Find where the given text appears and provide that cell's center as [x, y] coordinate. 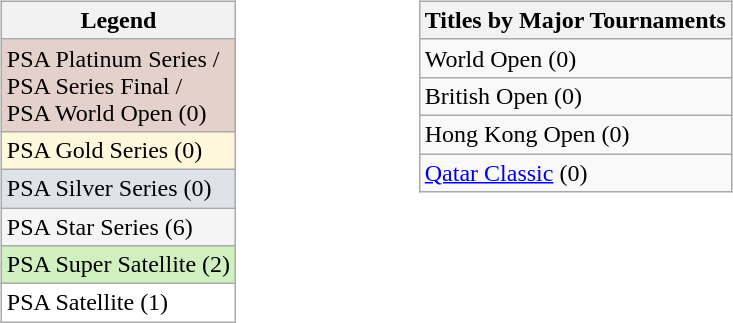
Qatar Classic (0) [575, 173]
Legend [118, 20]
PSA Satellite (1) [118, 303]
PSA Silver Series (0) [118, 188]
PSA Star Series (6) [118, 227]
Hong Kong Open (0) [575, 134]
PSA Super Satellite (2) [118, 265]
British Open (0) [575, 96]
PSA Gold Series (0) [118, 150]
World Open (0) [575, 58]
Titles by Major Tournaments [575, 20]
PSA Platinum Series / PSA Series Final / PSA World Open (0) [118, 85]
